For the text-containing cell, return its midpoint in (X, Y) coordinate format. 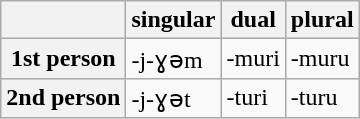
-j-ɣət (174, 98)
-muri (253, 59)
plural (322, 20)
-j-ɣəm (174, 59)
1st person (64, 59)
singular (174, 20)
dual (253, 20)
-turu (322, 98)
-muru (322, 59)
-turi (253, 98)
2nd person (64, 98)
